Pinpoint the cell where the given text exists, returning its (X, Y) midpoint coordinate. 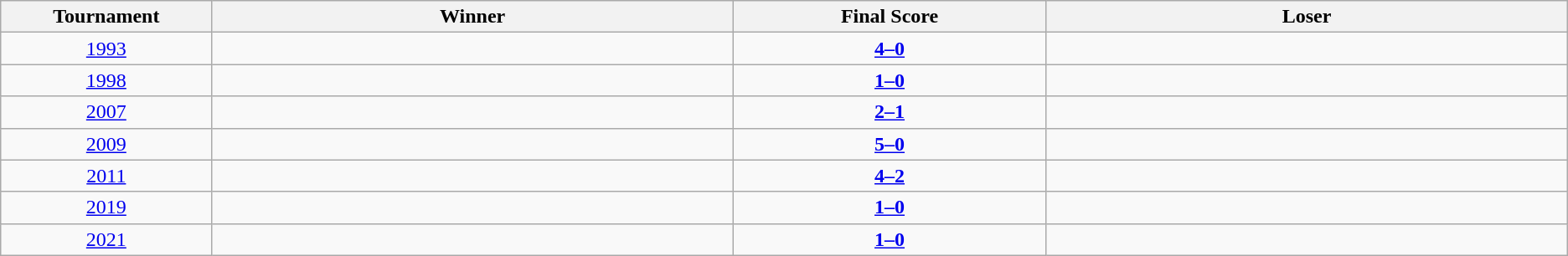
Final Score (890, 17)
5–0 (890, 144)
2011 (106, 176)
4–0 (890, 49)
Tournament (106, 17)
2007 (106, 112)
2–1 (890, 112)
1998 (106, 80)
2021 (106, 239)
Loser (1307, 17)
2009 (106, 144)
2019 (106, 207)
4–2 (890, 176)
Winner (472, 17)
1993 (106, 49)
